Return (X, Y) of the center of cell containing provided text 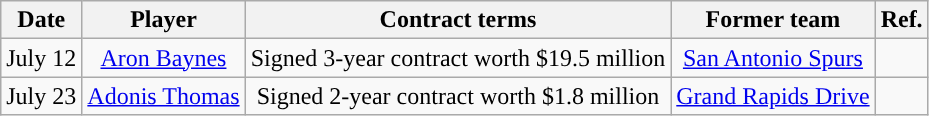
Adonis Thomas (164, 96)
San Antonio Spurs (773, 58)
Contract terms (458, 20)
Former team (773, 20)
July 23 (42, 96)
Grand Rapids Drive (773, 96)
Ref. (902, 20)
Aron Baynes (164, 58)
Player (164, 20)
July 12 (42, 58)
Signed 3-year contract worth $19.5 million (458, 58)
Signed 2-year contract worth $1.8 million (458, 96)
Date (42, 20)
